Capture the cell that displays the provided text and extract its [X, Y] central coordinate. 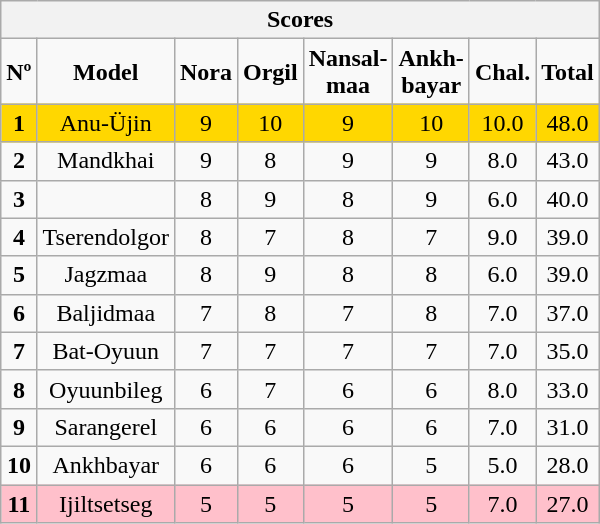
Anu-Üjin [106, 123]
27.0 [568, 503]
33.0 [568, 389]
Mandkhai [106, 161]
9.0 [502, 237]
5.0 [502, 465]
Orgil [270, 72]
Ankh-bayar [431, 72]
4 [19, 237]
Sarangerel [106, 427]
Nº [19, 72]
Bat-Oyuun [106, 351]
31.0 [568, 427]
28.0 [568, 465]
Total [568, 72]
Oyuunbileg [106, 389]
48.0 [568, 123]
40.0 [568, 199]
3 [19, 199]
Scores [300, 20]
1 [19, 123]
Jagzmaa [106, 275]
Chal. [502, 72]
37.0 [568, 313]
Nansal-maa [348, 72]
43.0 [568, 161]
Tserendolgor [106, 237]
35.0 [568, 351]
Baljidmaa [106, 313]
Ijiltsetseg [106, 503]
10.0 [502, 123]
11 [19, 503]
2 [19, 161]
Ankhbayar [106, 465]
Nora [206, 72]
Model [106, 72]
